Locate the cell with the specified text and output its (X, Y) center coordinate. 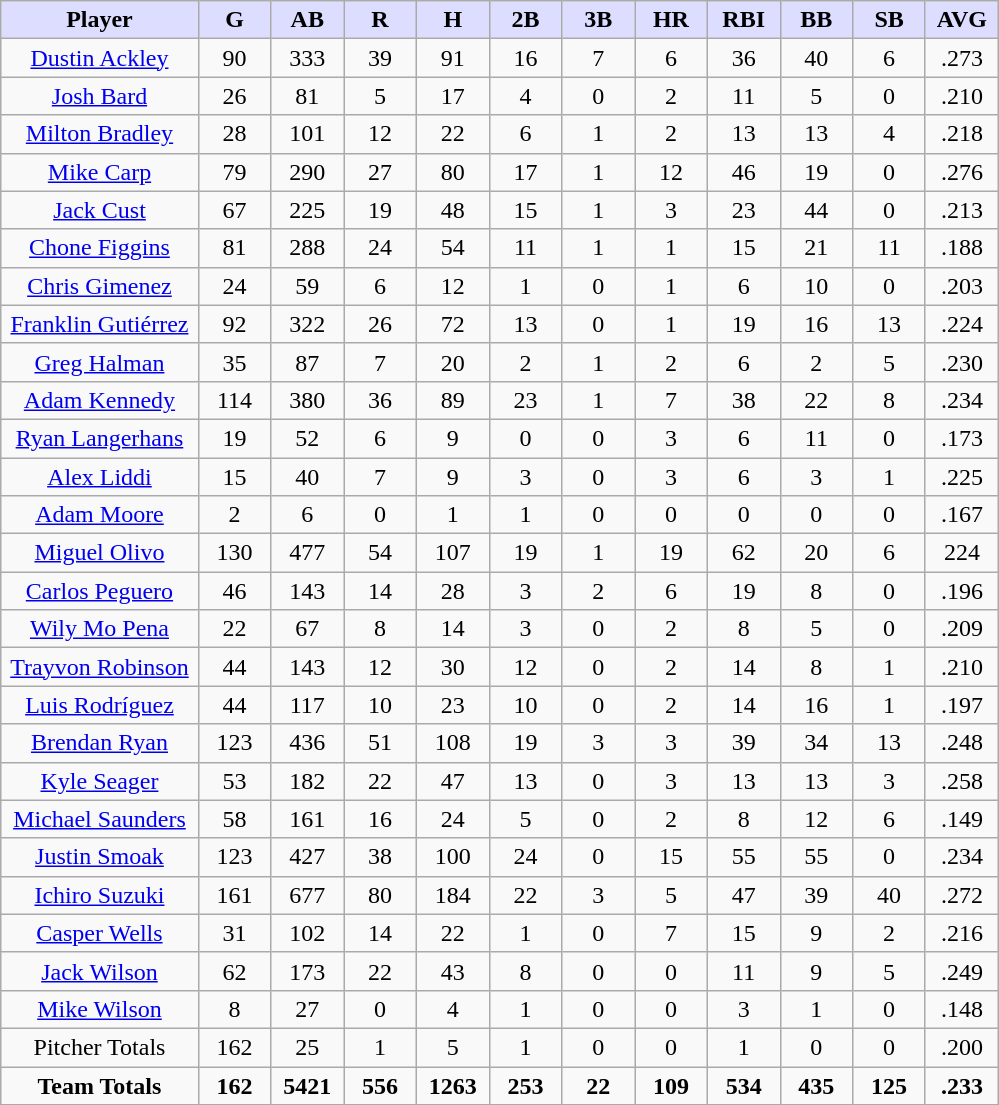
.196 (962, 591)
35 (234, 362)
72 (452, 324)
RBI (744, 20)
322 (308, 324)
1263 (452, 1085)
Wily Mo Pena (100, 629)
Greg Halman (100, 362)
109 (672, 1085)
435 (816, 1085)
.273 (962, 58)
253 (526, 1085)
Adam Moore (100, 515)
.203 (962, 286)
92 (234, 324)
HR (672, 20)
102 (308, 933)
Chris Gimenez (100, 286)
380 (308, 400)
34 (816, 743)
.218 (962, 134)
184 (452, 895)
R (380, 20)
Luis Rodríguez (100, 705)
436 (308, 743)
Josh Bard (100, 96)
.173 (962, 438)
Milton Bradley (100, 134)
21 (816, 248)
Ryan Langerhans (100, 438)
3B (598, 20)
SB (890, 20)
.276 (962, 172)
288 (308, 248)
.258 (962, 781)
.272 (962, 895)
Chone Figgins (100, 248)
Casper Wells (100, 933)
.225 (962, 477)
48 (452, 210)
677 (308, 895)
91 (452, 58)
Miguel Olivo (100, 553)
534 (744, 1085)
AB (308, 20)
Team Totals (100, 1085)
5421 (308, 1085)
130 (234, 553)
Player (100, 20)
Mike Carp (100, 172)
.213 (962, 210)
107 (452, 553)
100 (452, 857)
Pitcher Totals (100, 1047)
H (452, 20)
52 (308, 438)
114 (234, 400)
AVG (962, 20)
Alex Liddi (100, 477)
30 (452, 667)
.209 (962, 629)
.230 (962, 362)
Michael Saunders (100, 819)
90 (234, 58)
556 (380, 1085)
.148 (962, 1009)
101 (308, 134)
477 (308, 553)
Dustin Ackley (100, 58)
Carlos Peguero (100, 591)
Adam Kennedy (100, 400)
2B (526, 20)
125 (890, 1085)
.197 (962, 705)
.224 (962, 324)
87 (308, 362)
117 (308, 705)
182 (308, 781)
225 (308, 210)
108 (452, 743)
Kyle Seager (100, 781)
Jack Cust (100, 210)
427 (308, 857)
Trayvon Robinson (100, 667)
.167 (962, 515)
290 (308, 172)
Ichiro Suzuki (100, 895)
BB (816, 20)
Justin Smoak (100, 857)
.248 (962, 743)
.149 (962, 819)
59 (308, 286)
224 (962, 553)
.233 (962, 1085)
Jack Wilson (100, 971)
58 (234, 819)
31 (234, 933)
173 (308, 971)
79 (234, 172)
51 (380, 743)
25 (308, 1047)
Brendan Ryan (100, 743)
333 (308, 58)
.200 (962, 1047)
Mike Wilson (100, 1009)
53 (234, 781)
.216 (962, 933)
.188 (962, 248)
Franklin Gutiérrez (100, 324)
89 (452, 400)
G (234, 20)
.249 (962, 971)
43 (452, 971)
